Scan for the cell matching the given text and deliver its (x, y) coordinate at center. 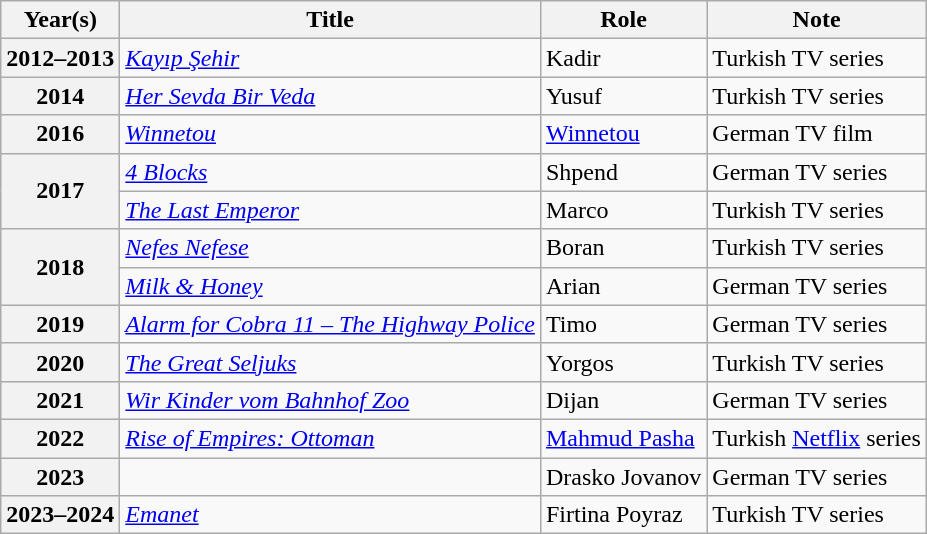
Turkish Netflix series (817, 438)
Emanet (330, 515)
Alarm for Cobra 11 – The Highway Police (330, 324)
2012–2013 (60, 58)
Yusuf (623, 96)
Shpend (623, 172)
Drasko Jovanov (623, 477)
Firtina Poyraz (623, 515)
Kadir (623, 58)
Boran (623, 248)
4 Blocks (330, 172)
Nefes Nefese (330, 248)
2022 (60, 438)
2021 (60, 400)
German TV film (817, 134)
Dijan (623, 400)
2023 (60, 477)
2018 (60, 267)
Arian (623, 286)
2017 (60, 191)
Milk & Honey (330, 286)
2023–2024 (60, 515)
Year(s) (60, 20)
Note (817, 20)
The Last Emperor (330, 210)
2014 (60, 96)
The Great Seljuks (330, 362)
Rise of Empires: Ottoman (330, 438)
Wir Kinder vom Bahnhof Zoo (330, 400)
Mahmud Pasha (623, 438)
Timo (623, 324)
Role (623, 20)
Title (330, 20)
Yorgos (623, 362)
Her Sevda Bir Veda (330, 96)
2019 (60, 324)
2020 (60, 362)
Kayıp Şehir (330, 58)
2016 (60, 134)
Marco (623, 210)
